Return the [x, y] coordinate for the center point of the cell that contains the specified text.  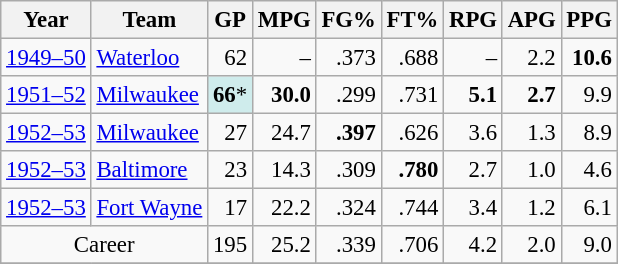
.397 [348, 133]
Waterloo [150, 58]
Baltimore [150, 170]
GP [230, 20]
3.4 [474, 208]
1949–50 [46, 58]
.780 [412, 170]
66* [230, 95]
.731 [412, 95]
MPG [284, 20]
1951–52 [46, 95]
5.1 [474, 95]
FG% [348, 20]
.744 [412, 208]
Year [46, 20]
62 [230, 58]
30.0 [284, 95]
17 [230, 208]
195 [230, 245]
.299 [348, 95]
2.2 [532, 58]
1.2 [532, 208]
Fort Wayne [150, 208]
4.6 [589, 170]
.309 [348, 170]
.373 [348, 58]
9.9 [589, 95]
1.3 [532, 133]
APG [532, 20]
1.0 [532, 170]
Team [150, 20]
.339 [348, 245]
23 [230, 170]
3.6 [474, 133]
24.7 [284, 133]
2.0 [532, 245]
14.3 [284, 170]
10.6 [589, 58]
9.0 [589, 245]
FT% [412, 20]
4.2 [474, 245]
.626 [412, 133]
22.2 [284, 208]
.688 [412, 58]
27 [230, 133]
8.9 [589, 133]
Career [104, 245]
.324 [348, 208]
RPG [474, 20]
25.2 [284, 245]
PPG [589, 20]
6.1 [589, 208]
.706 [412, 245]
